From the cell containing the given text, extract its center point as (x, y) coordinate. 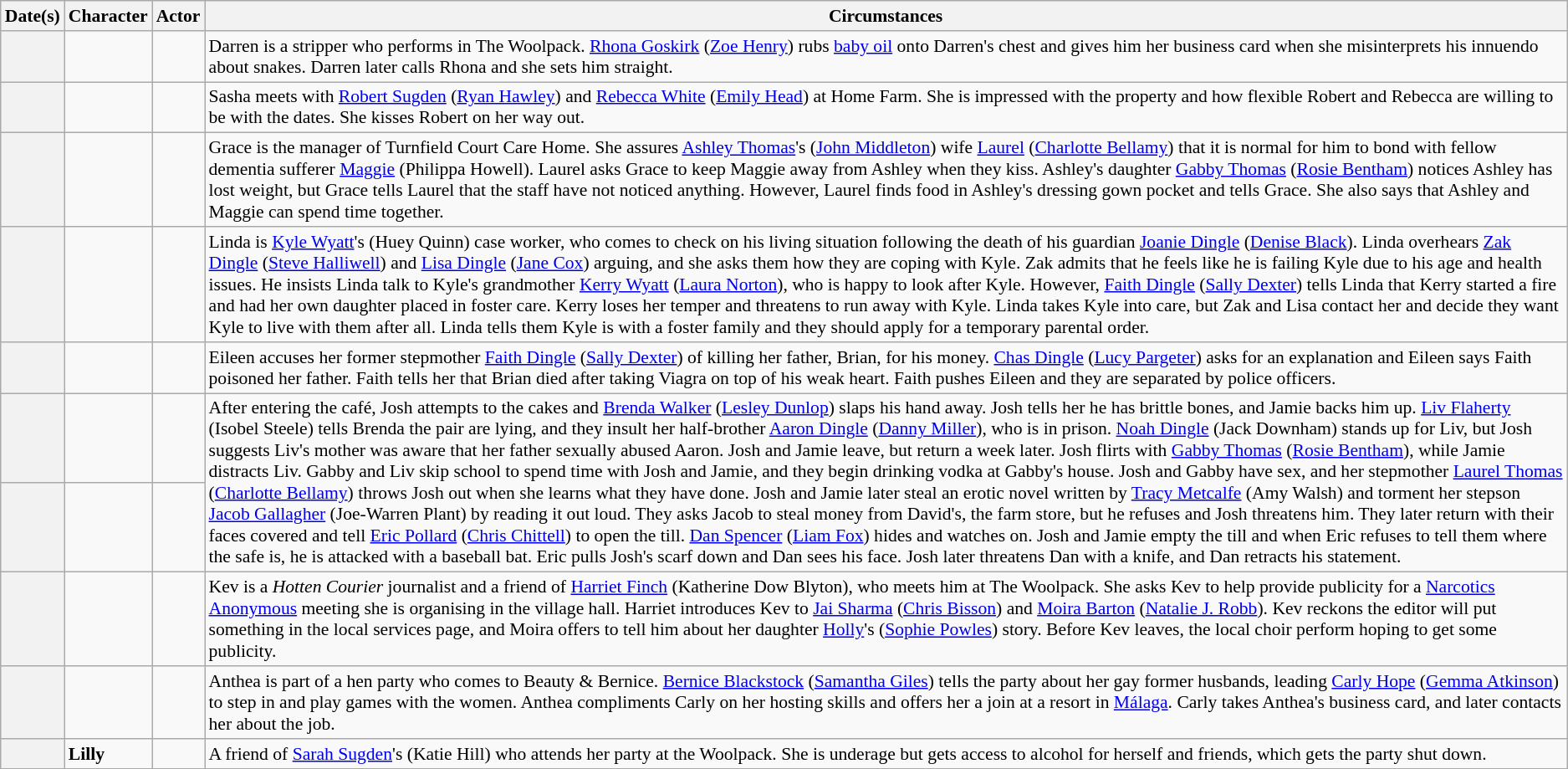
Circumstances (885, 16)
Character (109, 16)
Lilly (109, 754)
Date(s) (33, 16)
Actor (179, 16)
